Return (x, y) of the center of cell containing provided text 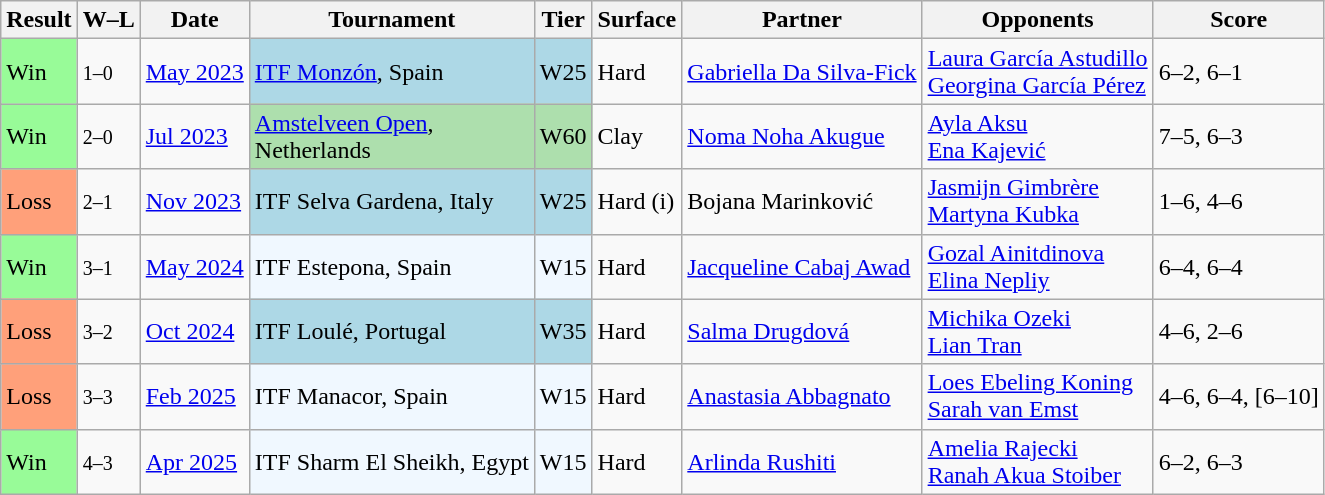
Gozal Ainitdinova Elina Nepliy (1038, 266)
ITF Estepona, Spain (392, 266)
3–1 (108, 266)
ITF Loulé, Portugal (392, 332)
May 2023 (194, 72)
Result (39, 20)
W–L (108, 20)
Partner (802, 20)
Tournament (392, 20)
Jacqueline Cabaj Awad (802, 266)
ITF Sharm El Sheikh, Egypt (392, 462)
2–1 (108, 202)
May 2024 (194, 266)
4–3 (108, 462)
Feb 2025 (194, 396)
Loes Ebeling Koning Sarah van Emst (1038, 396)
7–5, 6–3 (1238, 136)
Surface (637, 20)
Jul 2023 (194, 136)
4–6, 6–4, [6–10] (1238, 396)
W60 (563, 136)
6–2, 6–1 (1238, 72)
1–6, 4–6 (1238, 202)
2–0 (108, 136)
1–0 (108, 72)
Bojana Marinković (802, 202)
Nov 2023 (194, 202)
Amelia Rajecki Ranah Akua Stoiber (1038, 462)
Tier (563, 20)
Amstelveen Open, Netherlands (392, 136)
ITF Selva Gardena, Italy (392, 202)
Jasmijn Gimbrère Martyna Kubka (1038, 202)
Ayla Aksu Ena Kajević (1038, 136)
Noma Noha Akugue (802, 136)
Anastasia Abbagnato (802, 396)
W35 (563, 332)
Opponents (1038, 20)
3–2 (108, 332)
Apr 2025 (194, 462)
6–2, 6–3 (1238, 462)
Date (194, 20)
Laura García Astudillo Georgina García Pérez (1038, 72)
6–4, 6–4 (1238, 266)
4–6, 2–6 (1238, 332)
ITF Manacor, Spain (392, 396)
Arlinda Rushiti (802, 462)
Gabriella Da Silva-Fick (802, 72)
Score (1238, 20)
Salma Drugdová (802, 332)
Clay (637, 136)
Oct 2024 (194, 332)
3–3 (108, 396)
Michika Ozeki Lian Tran (1038, 332)
Hard (i) (637, 202)
ITF Monzón, Spain (392, 72)
